Output the (x, y) coordinate of the center of the cell containing the given text.  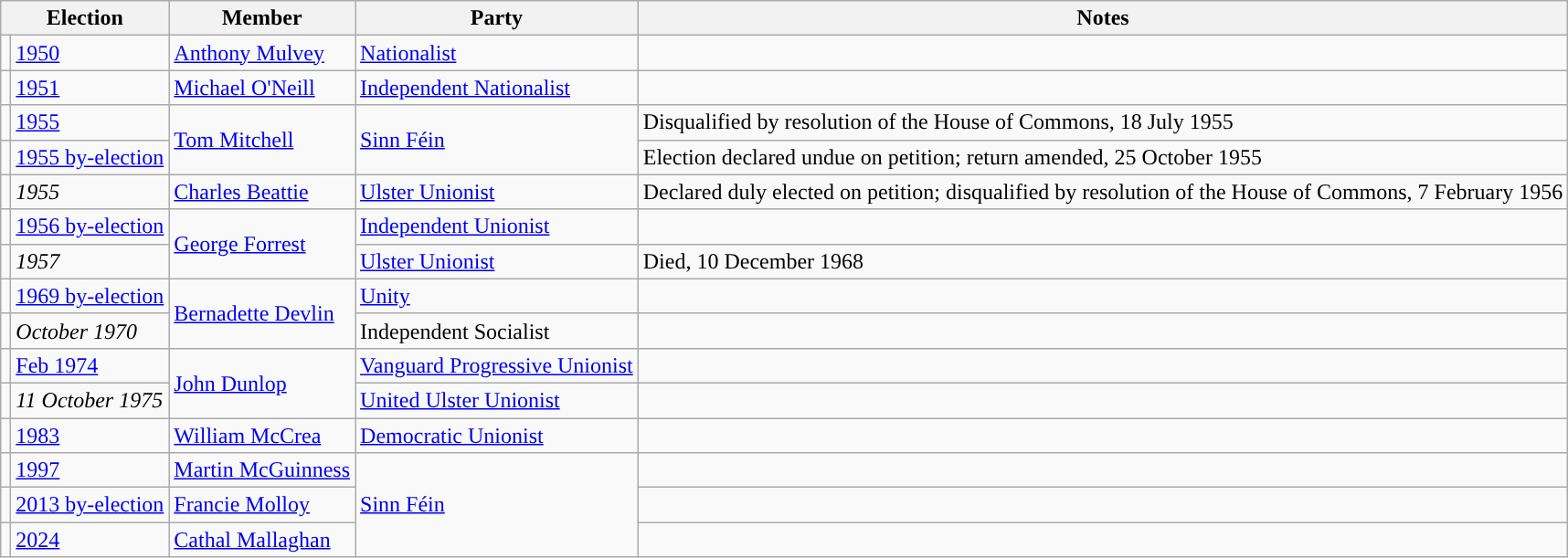
Francie Molloy (262, 505)
Tom Mitchell (262, 140)
John Dunlop (262, 383)
Michael O'Neill (262, 88)
2024 (90, 540)
1950 (90, 53)
Independent Socialist (497, 331)
George Forrest (262, 244)
Anthony Mulvey (262, 53)
Independent Unionist (497, 226)
United Ulster Unionist (497, 400)
Member (262, 18)
Unity (497, 296)
Election declared undue on petition; return amended, 25 October 1955 (1103, 157)
Died, 10 December 1968 (1103, 261)
Declared duly elected on petition; disqualified by resolution of the House of Commons, 7 February 1956 (1103, 192)
1997 (90, 470)
Notes (1103, 18)
Feb 1974 (90, 365)
Independent Nationalist (497, 88)
Martin McGuinness (262, 470)
Bernadette Devlin (262, 313)
2013 by-election (90, 505)
Disqualified by resolution of the House of Commons, 18 July 1955 (1103, 122)
Democratic Unionist (497, 436)
1956 by-election (90, 226)
Election (85, 18)
William McCrea (262, 436)
1951 (90, 88)
Party (497, 18)
11 October 1975 (90, 400)
1955 by-election (90, 157)
1957 (90, 261)
Nationalist (497, 53)
October 1970 (90, 331)
Charles Beattie (262, 192)
Cathal Mallaghan (262, 540)
1969 by-election (90, 296)
1983 (90, 436)
Vanguard Progressive Unionist (497, 365)
